Pinpoint the cell where the given text exists, returning its [x, y] midpoint coordinate. 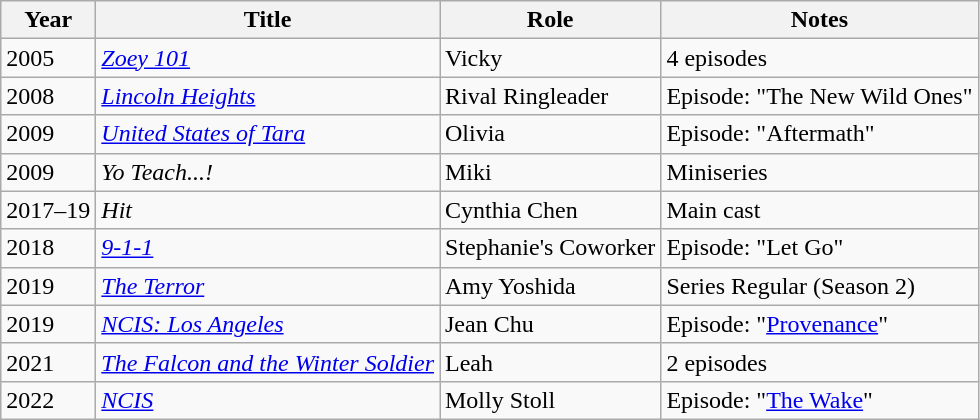
Miki [550, 172]
Notes [820, 20]
Miniseries [820, 172]
NCIS [268, 400]
Rival Ringleader [550, 96]
4 episodes [820, 58]
Cynthia Chen [550, 210]
Zoey 101 [268, 58]
Vicky [550, 58]
Lincoln Heights [268, 96]
Episode: "The Wake" [820, 400]
Series Regular (Season 2) [820, 286]
Leah [550, 362]
United States of Tara [268, 134]
Title [268, 20]
9-1-1 [268, 248]
2008 [48, 96]
2 episodes [820, 362]
2022 [48, 400]
Molly Stoll [550, 400]
Olivia [550, 134]
Role [550, 20]
Jean Chu [550, 324]
The Terror [268, 286]
2017–19 [48, 210]
Amy Yoshida [550, 286]
Main cast [820, 210]
Episode: "Let Go" [820, 248]
Stephanie's Coworker [550, 248]
Episode: "The New Wild Ones" [820, 96]
2018 [48, 248]
2021 [48, 362]
Hit [268, 210]
Episode: "Provenance" [820, 324]
The Falcon and the Winter Soldier [268, 362]
2005 [48, 58]
Year [48, 20]
Yo Teach...! [268, 172]
NCIS: Los Angeles [268, 324]
Episode: "Aftermath" [820, 134]
